Locate the cell with the specified text and output its [X, Y] center coordinate. 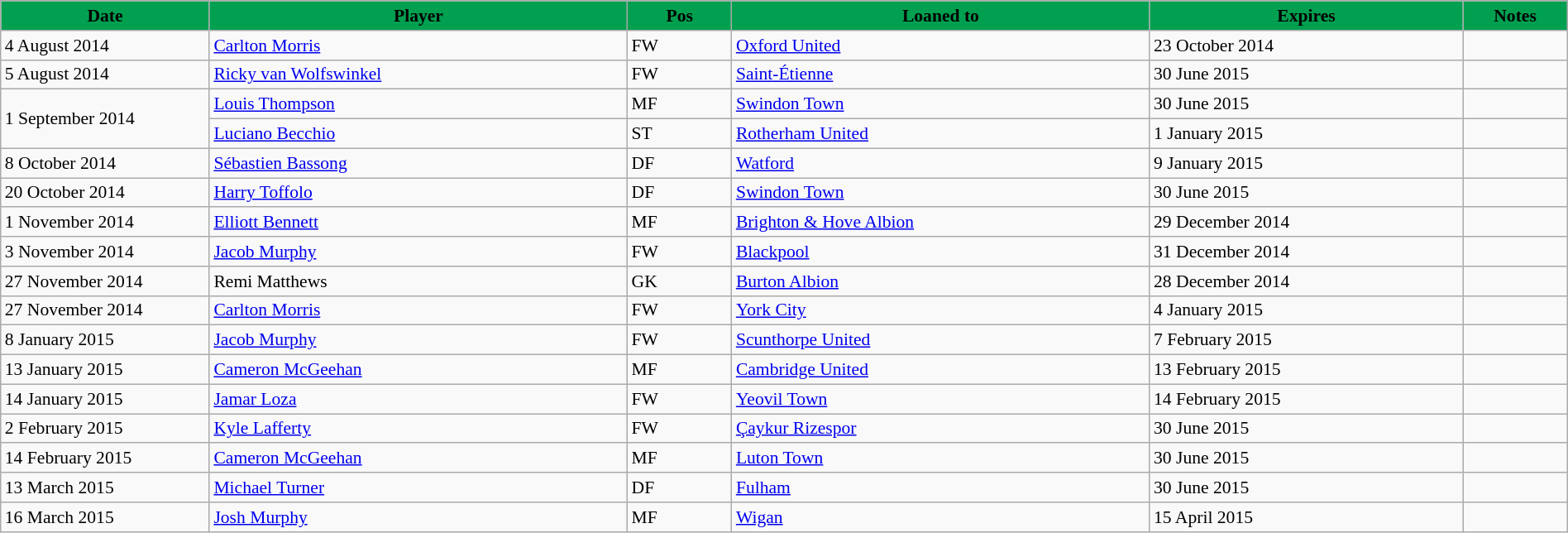
Saint-Étienne [941, 74]
8 January 2015 [106, 340]
Scunthorpe United [941, 340]
Kyle Lafferty [418, 429]
Louis Thompson [418, 104]
4 January 2015 [1307, 310]
Date [106, 16]
Player [418, 16]
Harry Toffolo [418, 193]
1 November 2014 [106, 223]
1 September 2014 [106, 119]
Loaned to [941, 16]
Oxford United [941, 46]
20 October 2014 [106, 193]
2 February 2015 [106, 429]
13 February 2015 [1307, 370]
Michael Turner [418, 487]
29 December 2014 [1307, 223]
Fulham [941, 487]
York City [941, 310]
13 March 2015 [106, 487]
16 March 2015 [106, 517]
3 November 2014 [106, 252]
9 January 2015 [1307, 163]
Rotherham United [941, 134]
13 January 2015 [106, 370]
Luciano Becchio [418, 134]
23 October 2014 [1307, 46]
7 February 2015 [1307, 340]
Brighton & Hove Albion [941, 223]
Wigan [941, 517]
Blackpool [941, 252]
Expires [1307, 16]
Sébastien Bassong [418, 163]
Watford [941, 163]
1 January 2015 [1307, 134]
Ricky van Wolfswinkel [418, 74]
ST [680, 134]
5 August 2014 [106, 74]
Luton Town [941, 459]
15 April 2015 [1307, 517]
Çaykur Rizespor [941, 429]
Jamar Loza [418, 399]
Remi Matthews [418, 281]
Pos [680, 16]
28 December 2014 [1307, 281]
4 August 2014 [106, 46]
Elliott Bennett [418, 223]
Cambridge United [941, 370]
14 January 2015 [106, 399]
8 October 2014 [106, 163]
31 December 2014 [1307, 252]
Yeovil Town [941, 399]
Josh Murphy [418, 517]
Notes [1515, 16]
Burton Albion [941, 281]
GK [680, 281]
